Determine the [X, Y] coordinate at the center of the cell enclosing the given text.  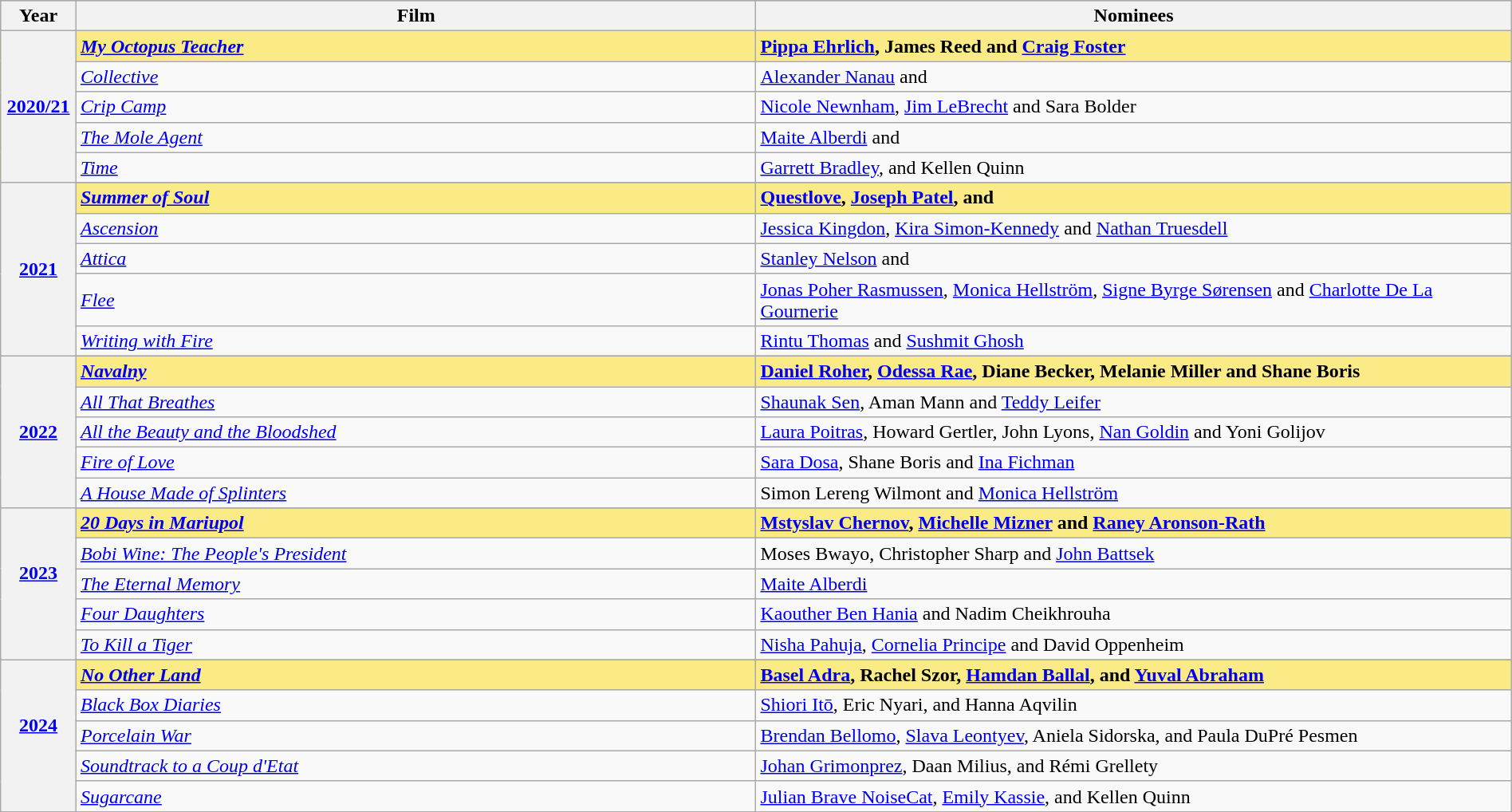
Basel Adra, Rachel Szor, Hamdan Ballal, and Yuval Abraham [1134, 675]
Nicole Newnham, Jim LeBrecht and Sara Bolder [1134, 107]
Ascension [416, 228]
20 Days in Mariupol [416, 523]
Nominees [1134, 16]
Maite Alberdi and [1134, 137]
The Eternal Memory [416, 584]
Attica [416, 258]
Flee [416, 300]
Summer of Soul [416, 198]
2020/21 [38, 107]
Questlove, Joseph Patel, and [1134, 198]
Porcelain War [416, 735]
Laura Poitras, Howard Gertler, John Lyons, Nan Goldin and Yoni Golijov [1134, 432]
Simon Lereng Wilmont and Monica Hellström [1134, 493]
Nisha Pahuja, Cornelia Principe and David Oppenheim [1134, 644]
Moses Bwayo, Christopher Sharp and John Battsek [1134, 554]
Four Daughters [416, 614]
The Mole Agent [416, 137]
To Kill a Tiger [416, 644]
Maite Alberdi [1134, 584]
Garrett Bradley, and Kellen Quinn [1134, 168]
Johan Grimonprez, Daan Milius, and Rémi Grellety [1134, 766]
Time [416, 168]
Stanley Nelson and [1134, 258]
Film [416, 16]
Brendan Bellomo, Slava Leontyev, Aniela Sidorska, and Paula DuPré Pesmen [1134, 735]
2024 [38, 735]
Jonas Poher Rasmussen, Monica Hellström, Signe Byrge Sørensen and Charlotte De La Gournerie [1134, 300]
Crip Camp [416, 107]
My Octopus Teacher [416, 46]
Mstyslav Chernov, Michelle Mizner and Raney Aronson-Rath [1134, 523]
Sugarcane [416, 796]
No Other Land [416, 675]
Black Box Diaries [416, 705]
Kaouther Ben Hania and Nadim Cheikhrouha [1134, 614]
Fire of Love [416, 463]
2023 [38, 584]
Writing with Fire [416, 341]
Shiori Itō, Eric Nyari, and Hanna Aqvilin [1134, 705]
2021 [38, 270]
Sara Dosa, Shane Boris and Ina Fichman [1134, 463]
Alexander Nanau and [1134, 77]
All the Beauty and the Bloodshed [416, 432]
Pippa Ehrlich, James Reed and Craig Foster [1134, 46]
All That Breathes [416, 401]
Rintu Thomas and Sushmit Ghosh [1134, 341]
2022 [38, 432]
Jessica Kingdon, Kira Simon-Kennedy and Nathan Truesdell [1134, 228]
Shaunak Sen, Aman Mann and Teddy Leifer [1134, 401]
Bobi Wine: The People's President [416, 554]
Julian Brave NoiseCat, Emily Kassie, and Kellen Quinn [1134, 796]
Collective [416, 77]
A House Made of Splinters [416, 493]
Soundtrack to a Coup d'Etat [416, 766]
Daniel Roher, Odessa Rae, Diane Becker, Melanie Miller and Shane Boris [1134, 371]
Year [38, 16]
Navalny [416, 371]
